Pinpoint the cell where the given text exists, returning its (X, Y) midpoint coordinate. 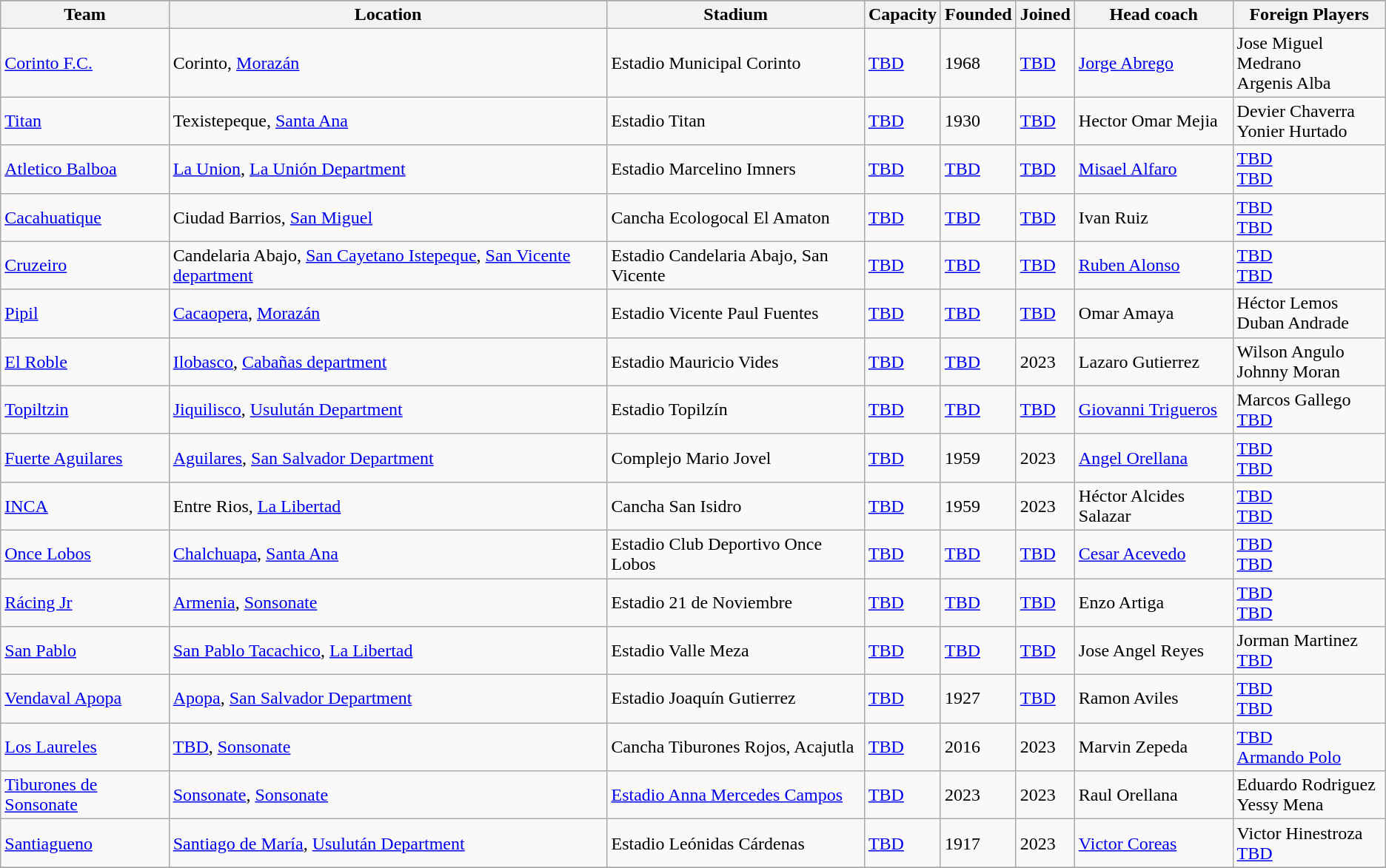
Vendaval Apopa (84, 699)
Complejo Mario Jovel (736, 457)
Estadio Club Deportivo Once Lobos (736, 554)
Estadio Joaquín Gutierrez (736, 699)
Estadio 21 de Noviembre (736, 602)
Lazaro Gutierrez (1154, 361)
1917 (978, 844)
Joined (1045, 15)
Chalchuapa, Santa Ana (388, 554)
Héctor Alcides Salazar (1154, 506)
Estadio Valle Meza (736, 651)
TBD Armando Polo (1309, 747)
Victor Coreas (1154, 844)
Jose Angel Reyes (1154, 651)
Team (84, 15)
1930 (978, 121)
Estadio Topilzín (736, 410)
Santiago de María, Usulután Department (388, 844)
TBD, Sonsonate (388, 747)
Capacity (902, 15)
INCA (84, 506)
Omar Amaya (1154, 314)
Cesar Acevedo (1154, 554)
La Union, La Unión Department (388, 169)
Pipil (84, 314)
Cruzeiro (84, 265)
Jorman Martinez TBD (1309, 651)
San Pablo (84, 651)
Estadio Marcelino Imners (736, 169)
Enzo Artiga (1154, 602)
Wilson Angulo Johnny Moran (1309, 361)
Location (388, 15)
Ilobasco, Cabañas department (388, 361)
Cacahuatique (84, 218)
Angel Orellana (1154, 457)
Giovanni Trigueros (1154, 410)
Texistepeque, Santa Ana (388, 121)
Cancha Ecologocal El Amaton (736, 218)
Atletico Balboa (84, 169)
Eduardo Rodriguez Yessy Mena (1309, 795)
Sonsonate, Sonsonate (388, 795)
Ramon Aviles (1154, 699)
Los Laureles (84, 747)
Stadium (736, 15)
Victor Hinestroza TBD (1309, 844)
Estadio Municipal Corinto (736, 63)
Candelaria Abajo, San Cayetano Istepeque, San Vicente department (388, 265)
El Roble (84, 361)
Corinto F.C. (84, 63)
Foreign Players (1309, 15)
Cancha San Isidro (736, 506)
Tiburones de Sonsonate (84, 795)
Marcos Gallego TBD (1309, 410)
Estadio Anna Mercedes Campos (736, 795)
Jiquilisco, Usulután Department (388, 410)
Estadio Leónidas Cárdenas (736, 844)
Founded (978, 15)
Corinto, Morazán (388, 63)
Once Lobos (84, 554)
Ruben Alonso (1154, 265)
Fuerte Aguilares (84, 457)
1968 (978, 63)
Santiagueno (84, 844)
Hector Omar Mejia (1154, 121)
Devier Chaverra Yonier Hurtado (1309, 121)
Cancha Tiburones Rojos, Acajutla (736, 747)
Aguilares, San Salvador Department (388, 457)
Jorge Abrego (1154, 63)
Cacaopera, Morazán (388, 314)
Héctor Lemos Duban Andrade (1309, 314)
1927 (978, 699)
2016 (978, 747)
Estadio Mauricio Vides (736, 361)
Marvin Zepeda (1154, 747)
Entre Rios, La Libertad (388, 506)
Armenia, Sonsonate (388, 602)
Apopa, San Salvador Department (388, 699)
Estadio Vicente Paul Fuentes (736, 314)
Rácing Jr (84, 602)
Jose Miguel Medrano Argenis Alba (1309, 63)
Ciudad Barrios, San Miguel (388, 218)
Titan (84, 121)
Topiltzin (84, 410)
Raul Orellana (1154, 795)
Misael Alfaro (1154, 169)
Head coach (1154, 15)
Ivan Ruiz (1154, 218)
Estadio Candelaria Abajo, San Vicente (736, 265)
San Pablo Tacachico, La Libertad (388, 651)
Estadio Titan (736, 121)
